Search for the cell housing the specified text and yield its [X, Y] center coordinate. 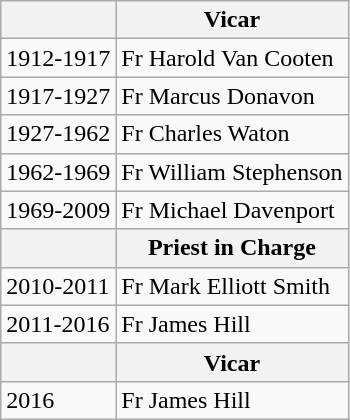
1969-2009 [58, 210]
1917-1927 [58, 96]
2011-2016 [58, 324]
Priest in Charge [232, 248]
Fr Mark Elliott Smith [232, 286]
Fr Harold Van Cooten [232, 58]
1962-1969 [58, 172]
1912-1917 [58, 58]
1927-1962 [58, 134]
Fr Charles Waton [232, 134]
Fr William Stephenson [232, 172]
Fr Michael Davenport [232, 210]
2010-2011 [58, 286]
2016 [58, 400]
Fr Marcus Donavon [232, 96]
